Locate the cell with the specified text and output its [X, Y] center coordinate. 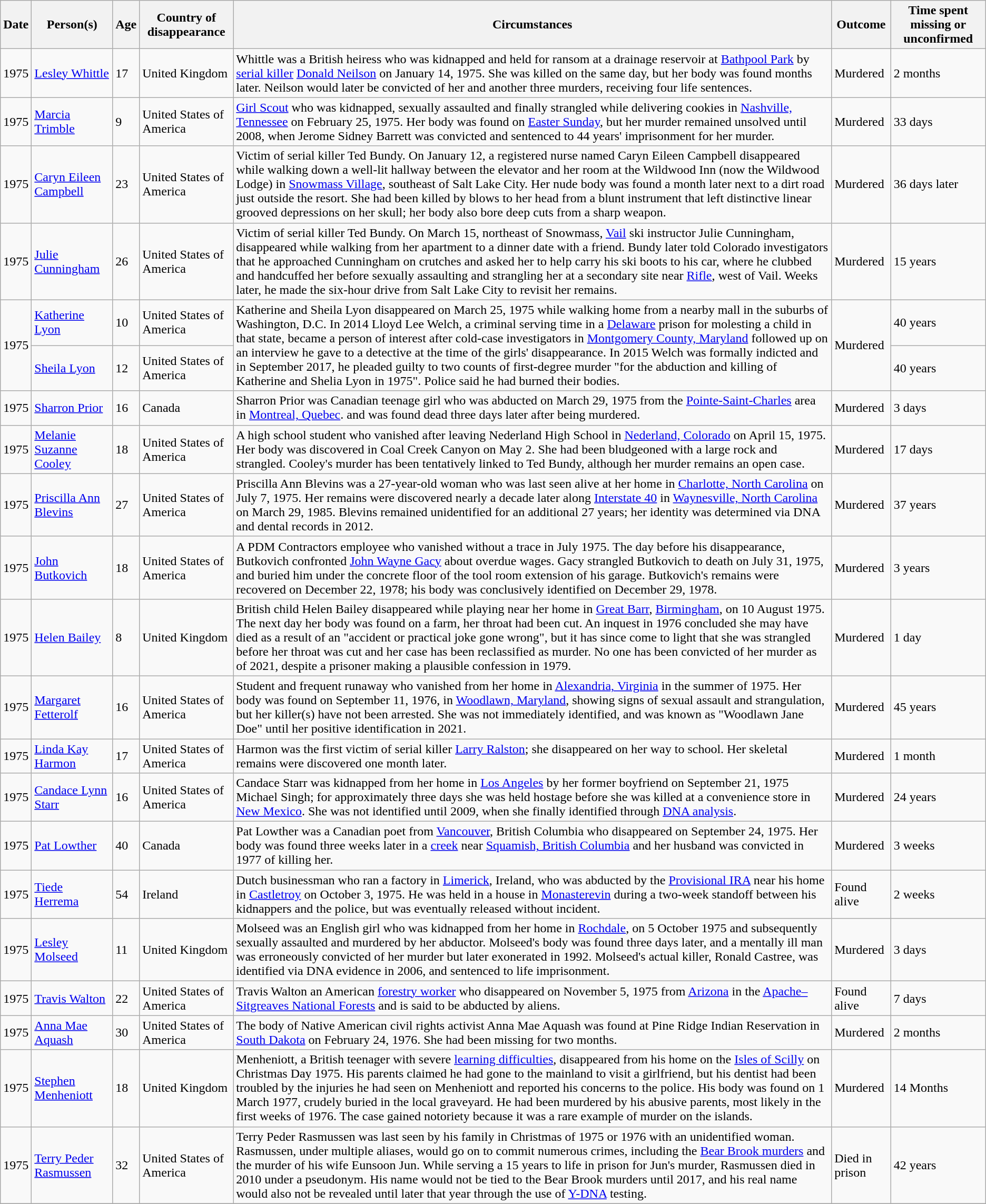
Linda Kay Harmon [72, 755]
11 [126, 950]
Ireland [186, 894]
40 [126, 846]
30 [126, 1032]
17 days [938, 449]
Lesley Whittle [72, 73]
42 years [938, 1165]
37 years [938, 505]
23 [126, 184]
1 day [938, 637]
7 days [938, 999]
36 days later [938, 184]
Country of disappearance [186, 25]
Died in prison [862, 1165]
John Butkovich [72, 568]
45 years [938, 707]
Tiede Herrema [72, 894]
Outcome [862, 25]
Date [16, 25]
Age [126, 25]
Anna Mae Aquash [72, 1032]
Priscilla Ann Blevins [72, 505]
Katherine Lyon [72, 322]
Caryn Eileen Campbell [72, 184]
12 [126, 369]
Circumstances [533, 25]
2 weeks [938, 894]
3 weeks [938, 846]
Stephen Menheniott [72, 1088]
Pat Lowther [72, 846]
54 [126, 894]
Time spent missing or unconfirmed [938, 25]
Candace Lynn Starr [72, 797]
Person(s) [72, 25]
32 [126, 1165]
Sheila Lyon [72, 369]
8 [126, 637]
Sharron Prior [72, 408]
3 years [938, 568]
22 [126, 999]
Terry Peder Rasmussen [72, 1165]
9 [126, 122]
Helen Bailey [72, 637]
Margaret Fetterolf [72, 707]
1 month [938, 755]
15 years [938, 261]
Marcia Trimble [72, 122]
24 years [938, 797]
Julie Cunningham [72, 261]
26 [126, 261]
27 [126, 505]
Lesley Molseed [72, 950]
33 days [938, 122]
Travis Walton [72, 999]
10 [126, 322]
14 Months [938, 1088]
Melanie Suzanne Cooley [72, 449]
